Search for the cell housing the specified text and yield its [x, y] center coordinate. 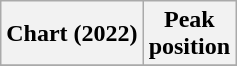
Peak position [189, 34]
Chart (2022) [72, 34]
